Provide the (x, y) coordinate of the cell's center where the given text is located.  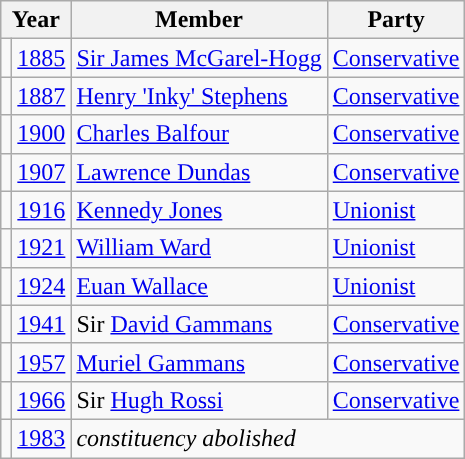
constituency abolished (268, 438)
William Ward (199, 248)
Year (36, 20)
Kennedy Jones (199, 210)
1916 (42, 210)
1907 (42, 172)
Henry 'Inky' Stephens (199, 96)
Charles Balfour (199, 134)
Sir David Gammans (199, 324)
1924 (42, 286)
1941 (42, 324)
1887 (42, 96)
1966 (42, 400)
Sir Hugh Rossi (199, 400)
1885 (42, 58)
1983 (42, 438)
1957 (42, 362)
Muriel Gammans (199, 362)
1921 (42, 248)
Party (396, 20)
1900 (42, 134)
Sir James McGarel-Hogg (199, 58)
Lawrence Dundas (199, 172)
Euan Wallace (199, 286)
Member (199, 20)
